Search for the cell housing the specified text and yield its (X, Y) center coordinate. 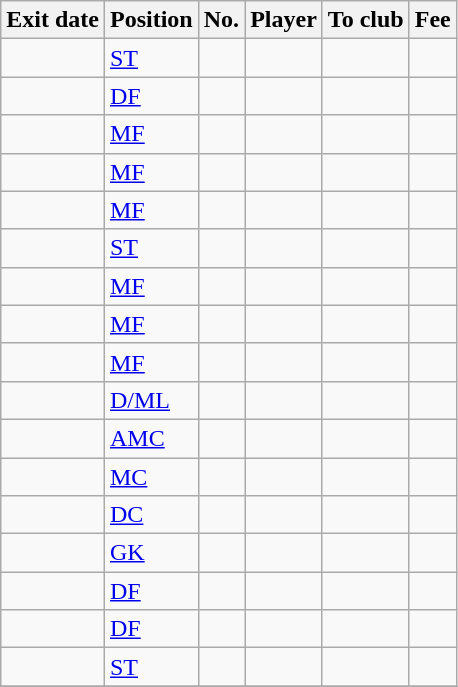
Player (284, 20)
D/ML (151, 400)
DC (151, 515)
Exit date (53, 20)
To club (366, 20)
AMC (151, 438)
Position (151, 20)
GK (151, 553)
No. (221, 20)
Fee (432, 20)
MC (151, 477)
